Return the (x, y) coordinate for the center point of the cell that contains the specified text.  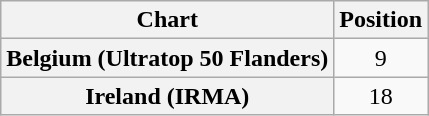
9 (381, 58)
Position (381, 20)
Chart (168, 20)
Belgium (Ultratop 50 Flanders) (168, 58)
Ireland (IRMA) (168, 96)
18 (381, 96)
